Detect which cell encompasses the target text, then output its (X, Y) center coordinate. 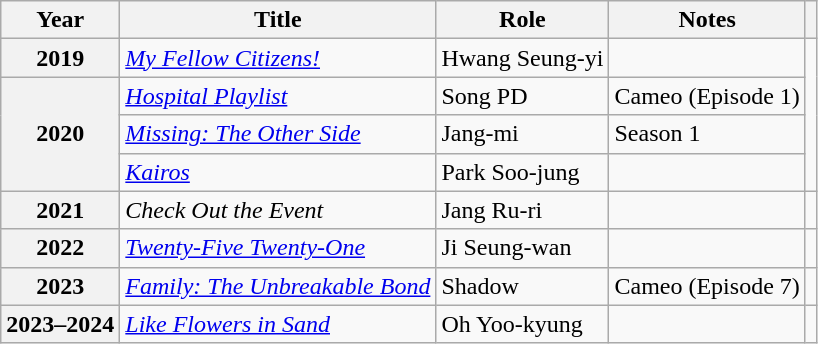
Kairos (278, 172)
2020 (60, 134)
Hospital Playlist (278, 96)
Role (522, 20)
2022 (60, 248)
Season 1 (707, 134)
My Fellow Citizens! (278, 58)
Song PD (522, 96)
2019 (60, 58)
Missing: The Other Side (278, 134)
Park Soo-jung (522, 172)
Hwang Seung-yi (522, 58)
Family: The Unbreakable Bond (278, 286)
Title (278, 20)
Year (60, 20)
Like Flowers in Sand (278, 324)
2023 (60, 286)
Ji Seung-wan (522, 248)
2023–2024 (60, 324)
Oh Yoo-kyung (522, 324)
Cameo (Episode 1) (707, 96)
2021 (60, 210)
Jang-mi (522, 134)
Check Out the Event (278, 210)
Twenty-Five Twenty-One (278, 248)
Notes (707, 20)
Cameo (Episode 7) (707, 286)
Shadow (522, 286)
Jang Ru-ri (522, 210)
